Output the [X, Y] coordinate of the center of the cell containing the given text.  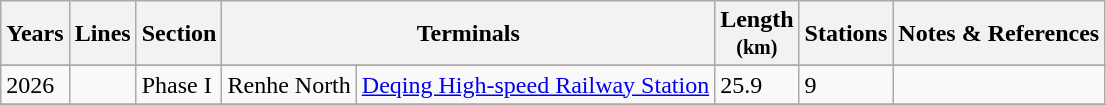
9 [846, 85]
Notes & References [999, 34]
2026 [35, 85]
Stations [846, 34]
Renhe North [289, 85]
Terminals [468, 34]
Deqing High-speed Railway Station [535, 85]
Section [179, 34]
Phase I [179, 85]
25.9 [757, 85]
Length(km) [757, 34]
Years [35, 34]
Lines [102, 34]
